Find where the given text appears and provide that cell's center as [X, Y] coordinate. 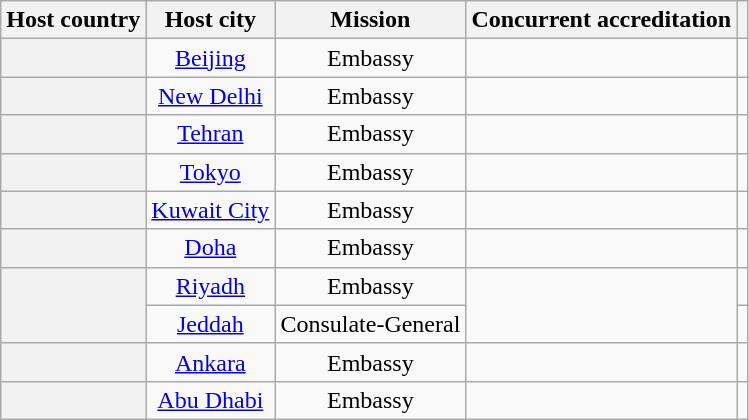
Doha [210, 248]
Host country [74, 20]
Concurrent accreditation [602, 20]
Kuwait City [210, 210]
Beijing [210, 58]
Tokyo [210, 172]
Abu Dhabi [210, 400]
Ankara [210, 362]
Jeddah [210, 324]
New Delhi [210, 96]
Mission [370, 20]
Consulate-General [370, 324]
Tehran [210, 134]
Host city [210, 20]
Riyadh [210, 286]
